Capture the cell that displays the provided text and extract its [x, y] central coordinate. 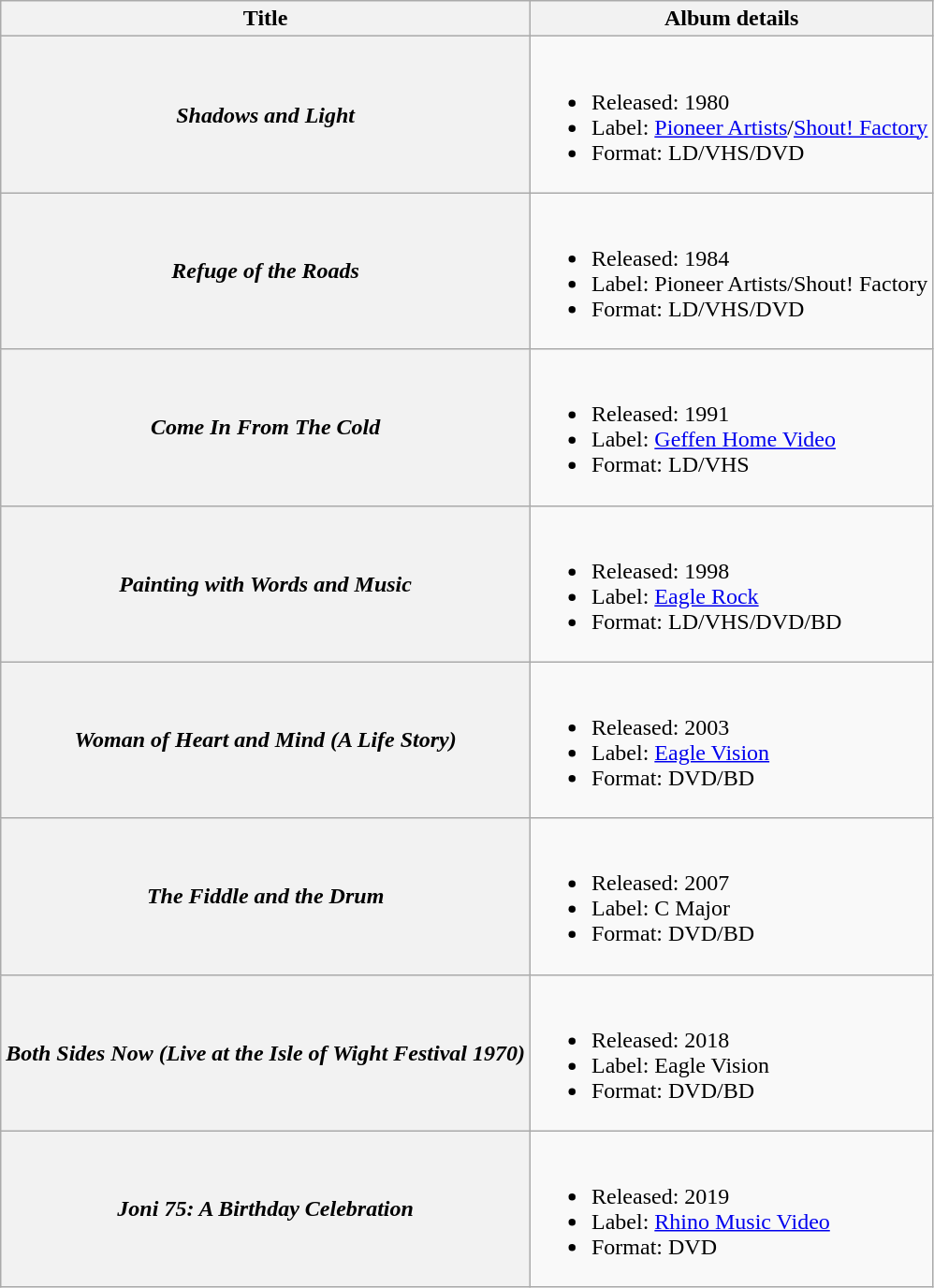
Released: 2003Label: Eagle VisionFormat: DVD/BD [731, 739]
Title [266, 19]
Released: 2019Label: Rhino Music VideoFormat: DVD [731, 1209]
Released: 1980Label: Pioneer Artists/Shout! FactoryFormat: LD/VHS/DVD [731, 114]
The Fiddle and the Drum [266, 897]
Album details [731, 19]
Shadows and Light [266, 114]
Released: 1991Label: Geffen Home VideoFormat: LD/VHS [731, 427]
Both Sides Now (Live at the Isle of Wight Festival 1970) [266, 1052]
Released: 2018Label: Eagle VisionFormat: DVD/BD [731, 1052]
Released: 1998Label: Eagle RockFormat: LD/VHS/DVD/BD [731, 584]
Painting with Words and Music [266, 584]
Released: 1984Label: Pioneer Artists/Shout! FactoryFormat: LD/VHS/DVD [731, 271]
Come In From The Cold [266, 427]
Woman of Heart and Mind (A Life Story) [266, 739]
Joni 75: A Birthday Celebration [266, 1209]
Refuge of the Roads [266, 271]
Released: 2007Label: C MajorFormat: DVD/BD [731, 897]
